Pinpoint the cell where the given text exists, returning its [X, Y] midpoint coordinate. 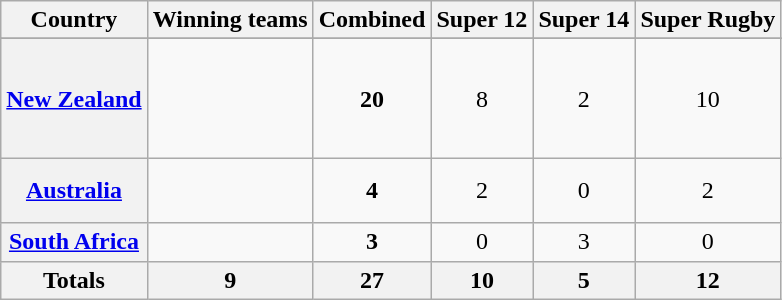
Country [74, 20]
Super 12 [482, 20]
Super 14 [584, 20]
South Africa [74, 242]
20 [372, 98]
Totals [74, 280]
8 [482, 98]
27 [372, 280]
9 [230, 280]
Winning teams [230, 20]
Australia [74, 190]
5 [584, 280]
Super Rugby [708, 20]
4 [372, 190]
12 [708, 280]
Combined [372, 20]
New Zealand [74, 98]
